For the text-containing cell, return its midpoint in (X, Y) coordinate format. 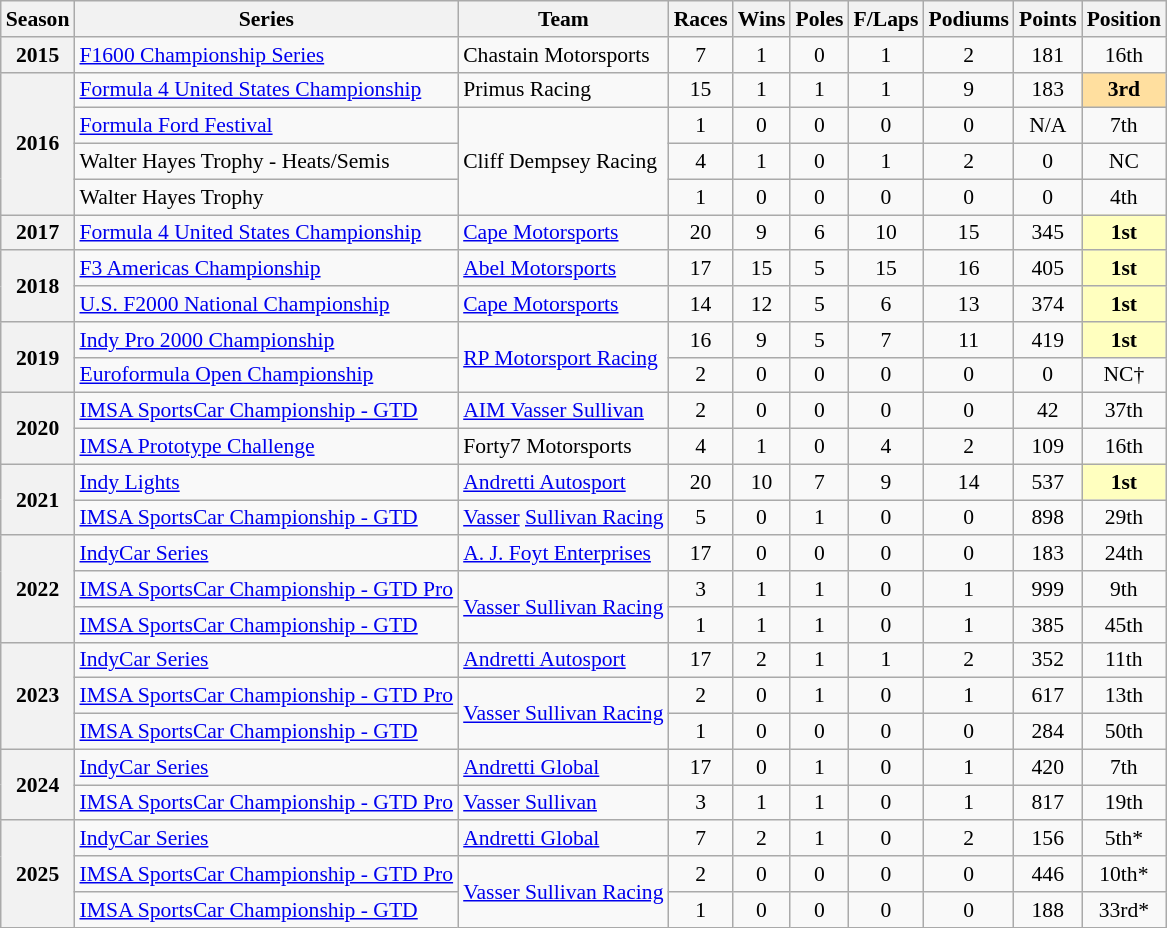
Formula Ford Festival (266, 126)
F3 Americas Championship (266, 269)
Wins (762, 19)
Chastain Motorsports (563, 55)
617 (1048, 696)
446 (1048, 874)
12 (762, 304)
Team (563, 19)
109 (1048, 447)
4th (1124, 197)
352 (1048, 660)
29th (1124, 518)
50th (1124, 732)
Forty7 Motorsports (563, 447)
Indy Pro 2000 Championship (266, 340)
Cliff Dempsey Racing (563, 162)
188 (1048, 910)
11th (1124, 660)
A. J. Foyt Enterprises (563, 554)
898 (1048, 518)
F1600 Championship Series (266, 55)
Series (266, 19)
2024 (38, 784)
Races (701, 19)
Podiums (968, 19)
420 (1048, 767)
156 (1048, 839)
37th (1124, 411)
374 (1048, 304)
Abel Motorsports (563, 269)
2022 (38, 590)
RP Motorsport Racing (563, 358)
19th (1124, 803)
24th (1124, 554)
N/A (1048, 126)
IMSA Prototype Challenge (266, 447)
Season (38, 19)
13th (1124, 696)
NC (1124, 162)
13 (968, 304)
10th* (1124, 874)
537 (1048, 482)
2023 (38, 696)
284 (1048, 732)
Primus Racing (563, 90)
Poles (819, 19)
2021 (38, 500)
3rd (1124, 90)
5th* (1124, 839)
Euroformula Open Championship (266, 375)
9th (1124, 589)
419 (1048, 340)
Indy Lights (266, 482)
42 (1048, 411)
2018 (38, 286)
F/Laps (886, 19)
2020 (38, 428)
385 (1048, 625)
Vasser Sullivan (563, 803)
2019 (38, 358)
999 (1048, 589)
Walter Hayes Trophy (266, 197)
45th (1124, 625)
2016 (38, 143)
Points (1048, 19)
405 (1048, 269)
NC† (1124, 375)
11 (968, 340)
2015 (38, 55)
345 (1048, 233)
2017 (38, 233)
2025 (38, 874)
181 (1048, 55)
U.S. F2000 National Championship (266, 304)
33rd* (1124, 910)
AIM Vasser Sullivan (563, 411)
Position (1124, 19)
817 (1048, 803)
Walter Hayes Trophy - Heats/Semis (266, 162)
